Pinpoint the cell where the given text exists, returning its (x, y) midpoint coordinate. 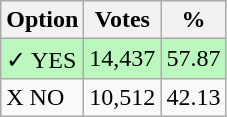
Votes (122, 20)
10,512 (122, 97)
% (194, 20)
14,437 (122, 59)
57.87 (194, 59)
X NO (42, 97)
✓ YES (42, 59)
42.13 (194, 97)
Option (42, 20)
